Pinpoint the cell where the given text exists, returning its (x, y) midpoint coordinate. 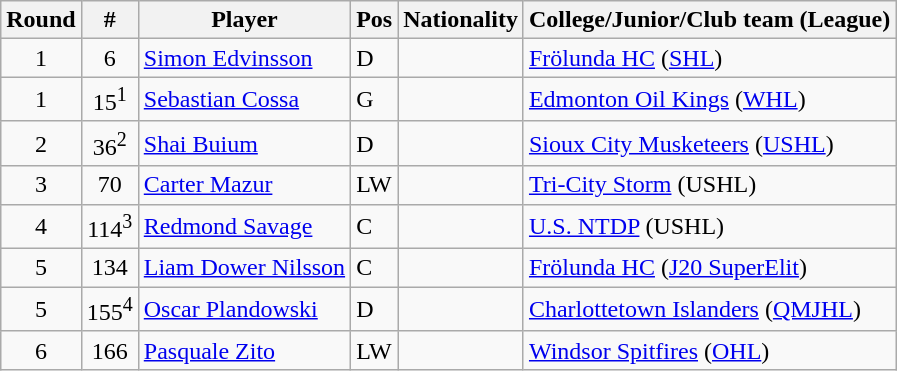
362 (110, 144)
Sioux City Musketeers (USHL) (709, 144)
151 (110, 100)
Nationality (461, 20)
4 (41, 226)
Redmond Savage (244, 226)
Pos (374, 20)
Simon Edvinsson (244, 58)
# (110, 20)
Tri-City Storm (USHL) (709, 185)
Shai Buium (244, 144)
70 (110, 185)
Round (41, 20)
College/Junior/Club team (League) (709, 20)
Oscar Plandowski (244, 310)
1554 (110, 310)
G (374, 100)
Carter Mazur (244, 185)
Edmonton Oil Kings (WHL) (709, 100)
134 (110, 268)
U.S. NTDP (USHL) (709, 226)
Frölunda HC (SHL) (709, 58)
Pasquale Zito (244, 350)
1143 (110, 226)
Frölunda HC (J20 SuperElit) (709, 268)
Liam Dower Nilsson (244, 268)
Charlottetown Islanders (QMJHL) (709, 310)
Player (244, 20)
Sebastian Cossa (244, 100)
Windsor Spitfires (OHL) (709, 350)
166 (110, 350)
2 (41, 144)
3 (41, 185)
